Find where the given text appears and provide that cell's center as [x, y] coordinate. 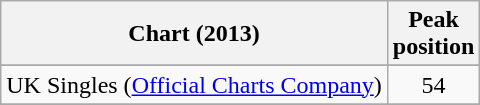
UK Singles (Official Charts Company) [194, 85]
Peakposition [433, 34]
Chart (2013) [194, 34]
54 [433, 85]
